Return (x, y) of the center of cell containing provided text 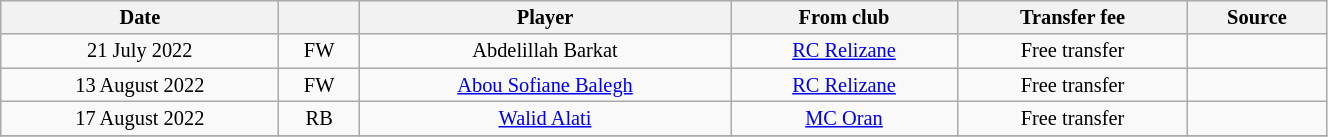
Transfer fee (1073, 17)
Player (544, 17)
Walid Alati (544, 118)
From club (844, 17)
Abou Sofiane Balegh (544, 85)
13 August 2022 (140, 85)
Source (1256, 17)
21 July 2022 (140, 51)
Date (140, 17)
MC Oran (844, 118)
17 August 2022 (140, 118)
RB (320, 118)
Abdelillah Barkat (544, 51)
